Locate the cell with the specified text and output its [x, y] center coordinate. 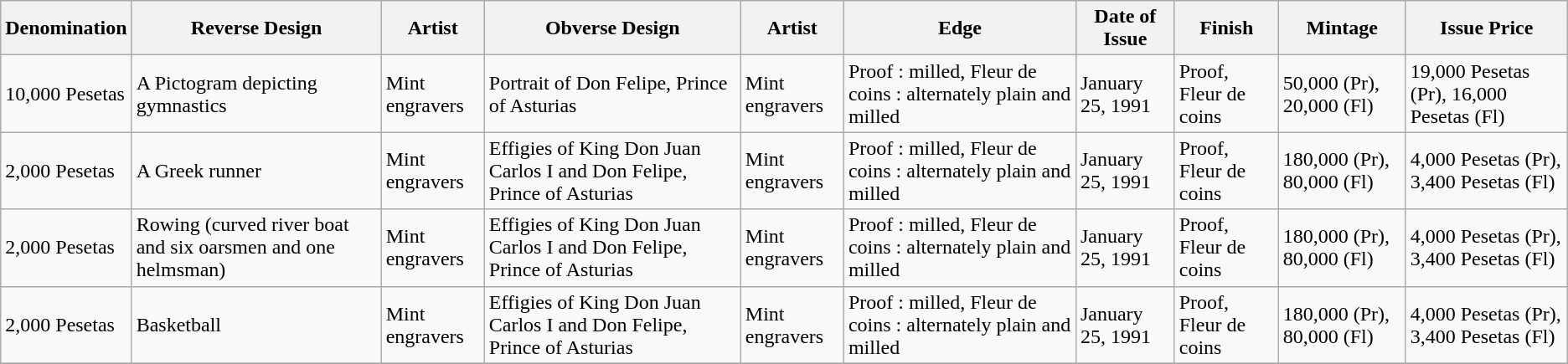
Finish [1226, 28]
Rowing (curved river boat and six oarsmen and one helmsman) [256, 248]
10,000 Pesetas [66, 94]
19,000 Pesetas (Pr), 16,000 Pesetas (Fl) [1486, 94]
Obverse Design [612, 28]
50,000 (Pr), 20,000 (Fl) [1342, 94]
Basketball [256, 325]
A Pictogram depicting gymnastics [256, 94]
A Greek runner [256, 171]
Reverse Design [256, 28]
Portrait of Don Felipe, Prince of Asturias [612, 94]
Issue Price [1486, 28]
Edge [960, 28]
Denomination [66, 28]
Mintage [1342, 28]
Date of Issue [1125, 28]
